Detect which cell encompasses the target text, then output its (x, y) center coordinate. 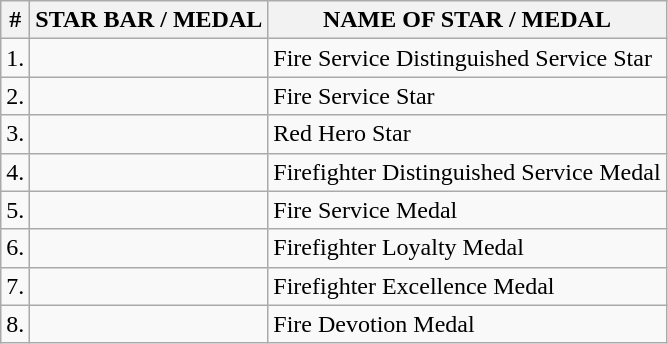
Red Hero Star (467, 134)
# (16, 20)
8. (16, 324)
STAR BAR / MEDAL (149, 20)
NAME OF STAR / MEDAL (467, 20)
6. (16, 248)
Firefighter Excellence Medal (467, 286)
Fire Service Distinguished Service Star (467, 58)
4. (16, 172)
2. (16, 96)
7. (16, 286)
Firefighter Distinguished Service Medal (467, 172)
Fire Devotion Medal (467, 324)
Fire Service Star (467, 96)
3. (16, 134)
1. (16, 58)
5. (16, 210)
Fire Service Medal (467, 210)
Firefighter Loyalty Medal (467, 248)
